Detect which cell encompasses the target text, then output its (X, Y) center coordinate. 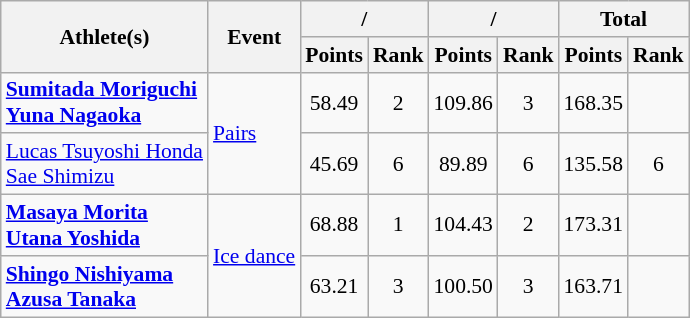
Ice dance (254, 256)
100.50 (462, 286)
58.49 (334, 102)
109.86 (462, 102)
173.31 (594, 226)
Event (254, 36)
Total (624, 19)
89.89 (462, 164)
1 (398, 226)
63.21 (334, 286)
Lucas Tsuyoshi HondaSae Shimizu (104, 164)
Masaya MoritaUtana Yoshida (104, 226)
Shingo NishiyamaAzusa Tanaka (104, 286)
Pairs (254, 133)
168.35 (594, 102)
104.43 (462, 226)
45.69 (334, 164)
163.71 (594, 286)
Athlete(s) (104, 36)
Sumitada MoriguchiYuna Nagaoka (104, 102)
68.88 (334, 226)
135.58 (594, 164)
